Find where the given text appears and provide that cell's center as (X, Y) coordinate. 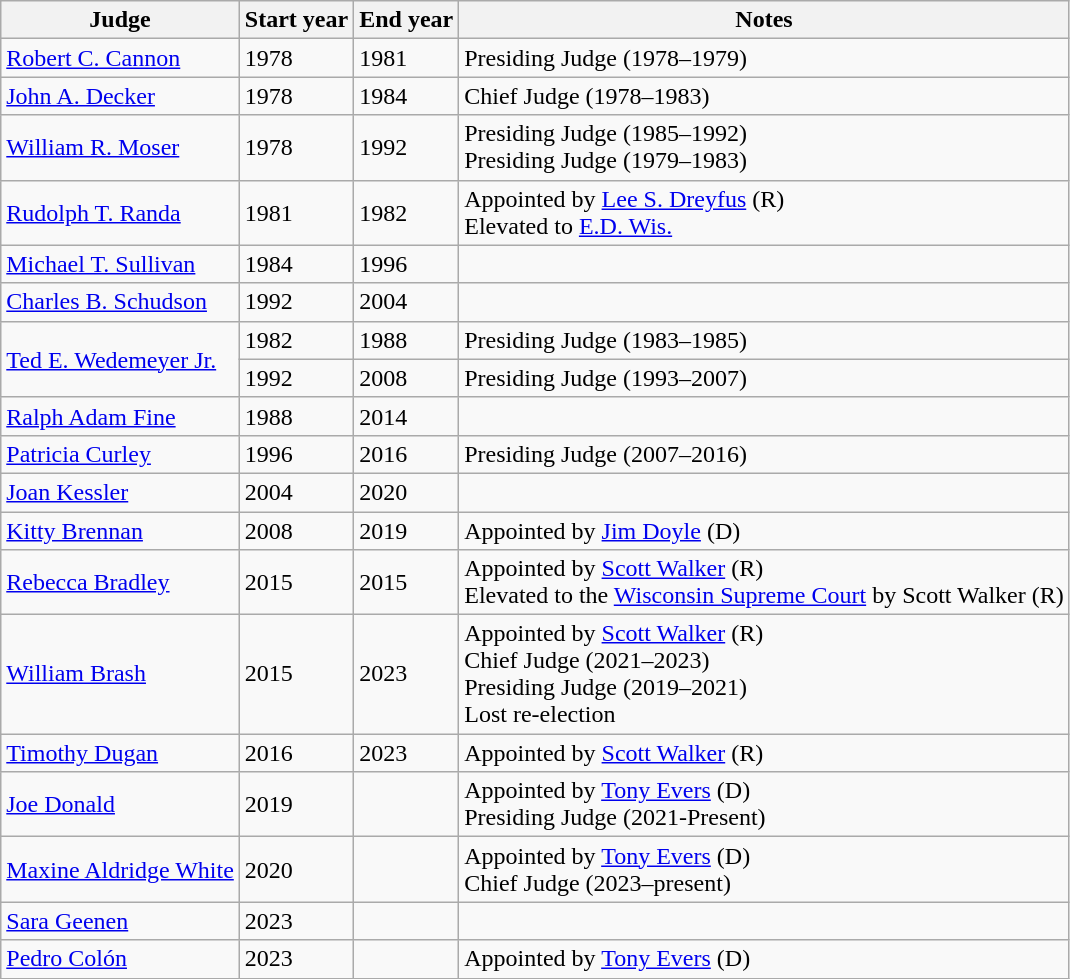
Notes (764, 20)
End year (406, 20)
Ted E. Wedemeyer Jr. (120, 359)
Appointed by Scott Walker (R) (764, 753)
2014 (406, 416)
Timothy Dugan (120, 753)
Presiding Judge (1983–1985) (764, 340)
Appointed by Tony Evers (D)Presiding Judge (2021-Present) (764, 804)
Judge (120, 20)
Appointed by Tony Evers (D)Chief Judge (2023–present) (764, 870)
Kitty Brennan (120, 531)
Start year (296, 20)
Patricia Curley (120, 454)
Rudolph T. Randa (120, 212)
Michael T. Sullivan (120, 264)
Sara Geenen (120, 921)
Presiding Judge (1993–2007) (764, 378)
Rebecca Bradley (120, 582)
Joan Kessler (120, 492)
Charles B. Schudson (120, 302)
Appointed by Scott Walker (R)Chief Judge (2021–2023)Presiding Judge (2019–2021)Lost re-election (764, 674)
Appointed by Scott Walker (R)Elevated to the Wisconsin Supreme Court by Scott Walker (R) (764, 582)
Chief Judge (1978–1983) (764, 96)
Presiding Judge (1985–1992)Presiding Judge (1979–1983) (764, 148)
Presiding Judge (1978–1979) (764, 58)
Joe Donald (120, 804)
William Brash (120, 674)
Appointed by Jim Doyle (D) (764, 531)
Appointed by Tony Evers (D) (764, 959)
John A. Decker (120, 96)
Pedro Colón (120, 959)
Ralph Adam Fine (120, 416)
Appointed by Lee S. Dreyfus (R)Elevated to E.D. Wis. (764, 212)
Maxine Aldridge White (120, 870)
William R. Moser (120, 148)
Robert C. Cannon (120, 58)
Presiding Judge (2007–2016) (764, 454)
